Return [X, Y] of the center of cell containing provided text 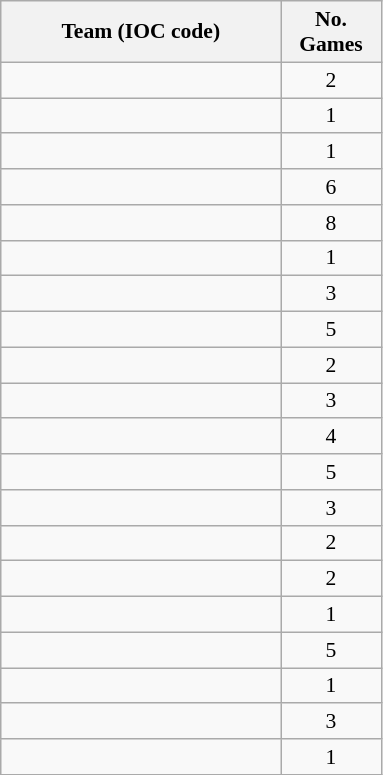
No. Games [331, 32]
6 [331, 187]
8 [331, 222]
4 [331, 436]
Team (IOC code) [141, 32]
